Find where the given text appears and provide that cell's center as [X, Y] coordinate. 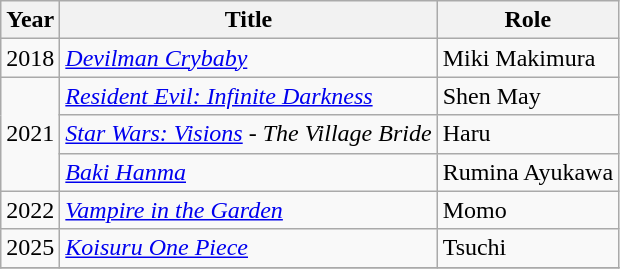
Shen May [528, 96]
Year [30, 20]
2021 [30, 134]
Vampire in the Garden [248, 210]
Rumina Ayukawa [528, 172]
Koisuru One Piece [248, 248]
Title [248, 20]
Miki Makimura [528, 58]
2025 [30, 248]
2018 [30, 58]
Momo [528, 210]
Star Wars: Visions - The Village Bride [248, 134]
Tsuchi [528, 248]
Role [528, 20]
Resident Evil: Infinite Darkness [248, 96]
2022 [30, 210]
Baki Hanma [248, 172]
Devilman Crybaby [248, 58]
Haru [528, 134]
